Return the [X, Y] coordinate for the center point of the cell that contains the specified text.  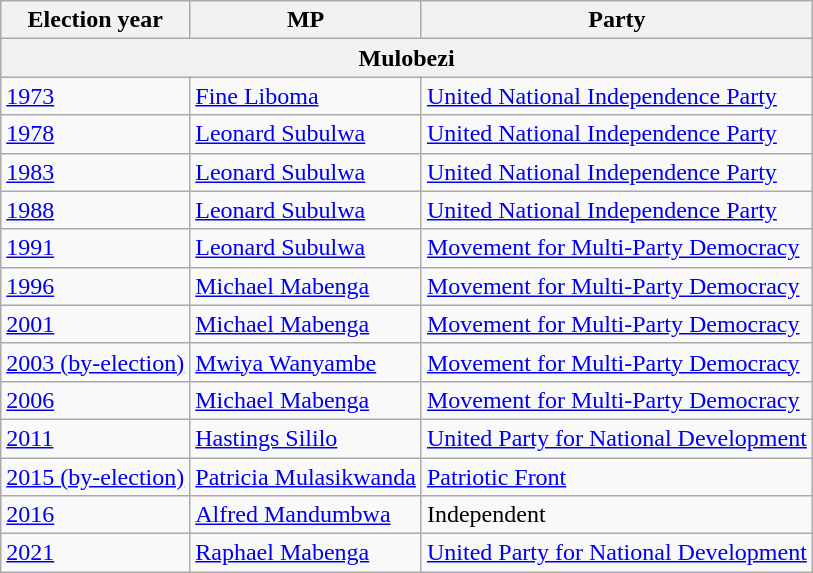
MP [306, 20]
Raphael Mabenga [306, 553]
Fine Liboma [306, 96]
2016 [96, 515]
1973 [96, 96]
Party [616, 20]
2011 [96, 438]
Independent [616, 515]
Patricia Mulasikwanda [306, 477]
2021 [96, 553]
Alfred Mandumbwa [306, 515]
2006 [96, 400]
1988 [96, 210]
Mwiya Wanyambe [306, 362]
Election year [96, 20]
2001 [96, 324]
1996 [96, 286]
1991 [96, 248]
1978 [96, 134]
Hastings Sililo [306, 438]
Patriotic Front [616, 477]
2003 (by-election) [96, 362]
1983 [96, 172]
2015 (by-election) [96, 477]
Mulobezi [407, 58]
